Identify which cell holds the provided text, then report its [x, y] central coordinate. 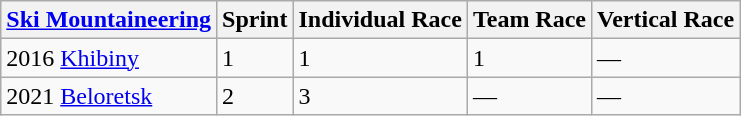
2 [255, 96]
Ski Mountaineering [109, 20]
Vertical Race [666, 20]
2016 Khibiny [109, 58]
3 [380, 96]
Sprint [255, 20]
Team Race [529, 20]
2021 Beloretsk [109, 96]
Individual Race [380, 20]
